Output the (X, Y) coordinate of the center of the cell containing the given text.  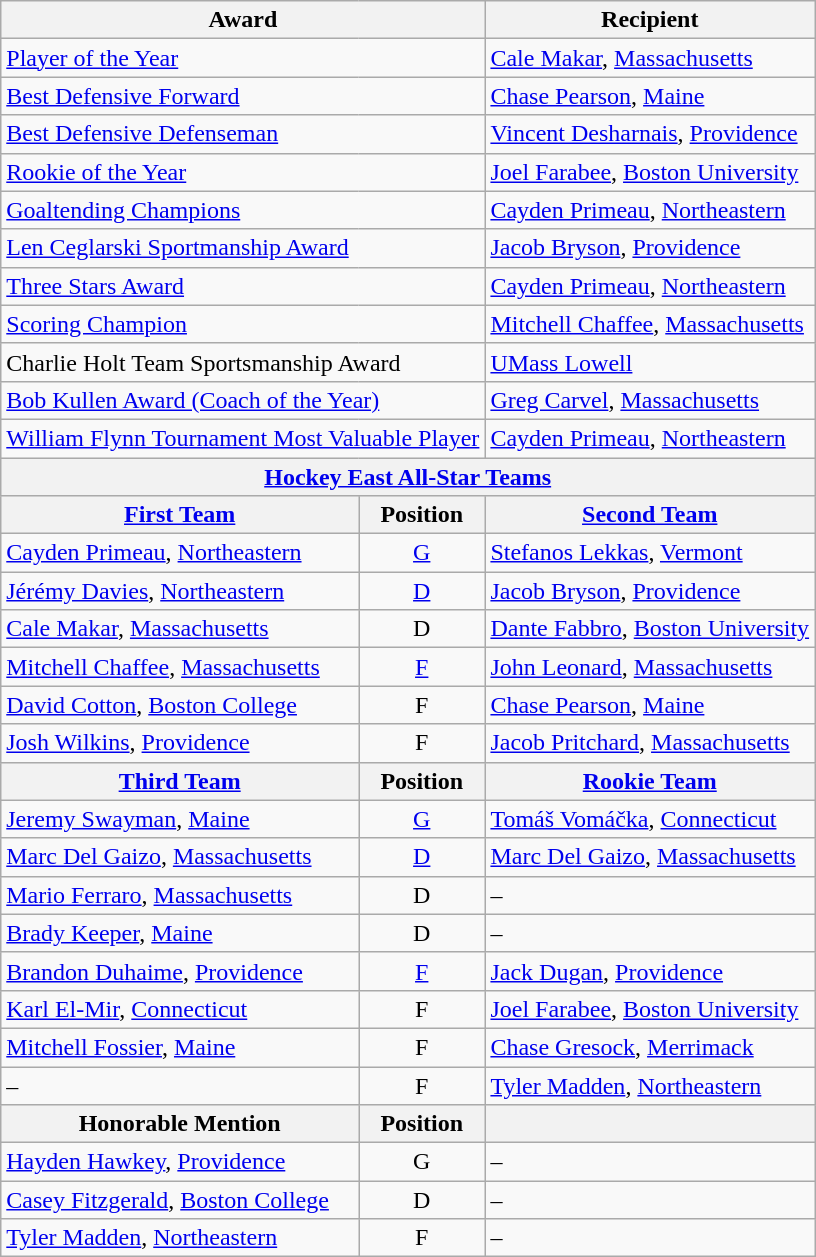
Dante Fabbro, Boston University (650, 629)
Rookie of the Year (243, 172)
Scoring Champion (243, 324)
First Team (180, 515)
Karl El-Mir, Connecticut (180, 1009)
David Cotton, Boston College (180, 705)
Charlie Holt Team Sportsmanship Award (243, 362)
Jeremy Swayman, Maine (180, 819)
Second Team (650, 515)
Best Defensive Forward (243, 96)
Tomáš Vomáčka, Connecticut (650, 819)
Josh Wilkins, Providence (180, 743)
William Flynn Tournament Most Valuable Player (243, 438)
Jacob Pritchard, Massachusetts (650, 743)
Award (243, 20)
Hayden Hawkey, Providence (180, 1162)
Three Stars Award (243, 286)
John Leonard, Massachusetts (650, 667)
Third Team (180, 781)
Best Defensive Defenseman (243, 134)
Mario Ferraro, Massachusetts (180, 895)
Jérémy Davies, Northeastern (180, 591)
Brady Keeper, Maine (180, 933)
Stefanos Lekkas, Vermont (650, 553)
Brandon Duhaime, Providence (180, 971)
Jack Dugan, Providence (650, 971)
Bob Kullen Award (Coach of the Year) (243, 400)
Greg Carvel, Massachusetts (650, 400)
Len Ceglarski Sportmanship Award (243, 248)
Hockey East All-Star Teams (408, 477)
Vincent Desharnais, Providence (650, 134)
Honorable Mention (180, 1124)
Recipient (650, 20)
Rookie Team (650, 781)
UMass Lowell (650, 362)
Mitchell Fossier, Maine (180, 1047)
Casey Fitzgerald, Boston College (180, 1200)
Chase Gresock, Merrimack (650, 1047)
Player of the Year (243, 58)
Goaltending Champions (243, 210)
